Extract the [x, y] coordinate from the center of the cell holding the provided text.  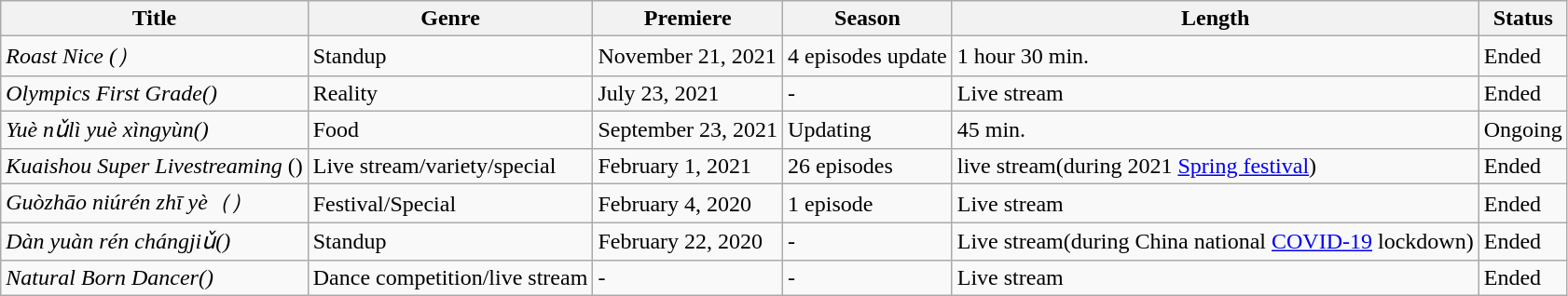
Yuè nǔlì yuè xìngyùn() [155, 129]
Guòzhāo niúrén zhī yè（） [155, 203]
Ongoing [1523, 129]
Dance competition/live stream [450, 277]
February 22, 2020 [688, 242]
Reality [450, 93]
1 episode [868, 203]
July 23, 2021 [688, 93]
Length [1216, 19]
live stream(during 2021 Spring festival) [1216, 166]
Title [155, 19]
November 21, 2021 [688, 56]
4 episodes update [868, 56]
Dàn yuàn rén chángjiǔ() [155, 242]
February 1, 2021 [688, 166]
Natural Born Dancer() [155, 277]
Food [450, 129]
Kuaishou Super Livestreaming () [155, 166]
September 23, 2021 [688, 129]
45 min. [1216, 129]
Status [1523, 19]
Roast Nice (） [155, 56]
Live stream/variety/special [450, 166]
26 episodes [868, 166]
February 4, 2020 [688, 203]
Olympics First Grade() [155, 93]
Live stream(during China national COVID-19 lockdown) [1216, 242]
Season [868, 19]
Premiere [688, 19]
Updating [868, 129]
Festival/Special [450, 203]
Genre [450, 19]
1 hour 30 min. [1216, 56]
